Return [x, y] of the center of cell containing provided text 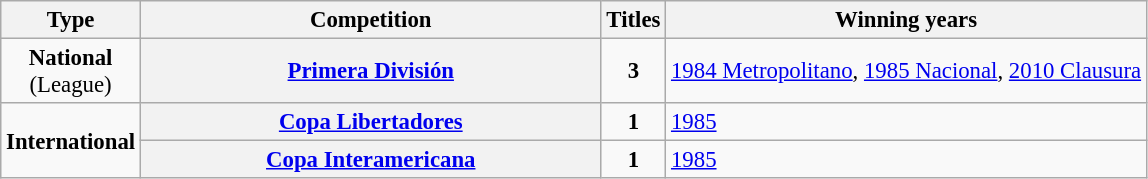
3 [634, 72]
Copa Libertadores [370, 122]
1984 Metropolitano, 1985 Nacional, 2010 Clausura [906, 72]
National(League) [71, 72]
International [71, 140]
Copa Interamericana [370, 160]
Competition [370, 20]
Primera División [370, 72]
Titles [634, 20]
Winning years [906, 20]
Type [71, 20]
